Search for the cell housing the specified text and yield its (x, y) center coordinate. 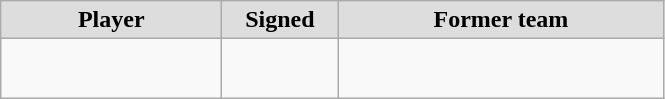
Former team (501, 20)
Signed (280, 20)
Player (112, 20)
